Determine the (x, y) coordinate at the center of the cell enclosing the given text.  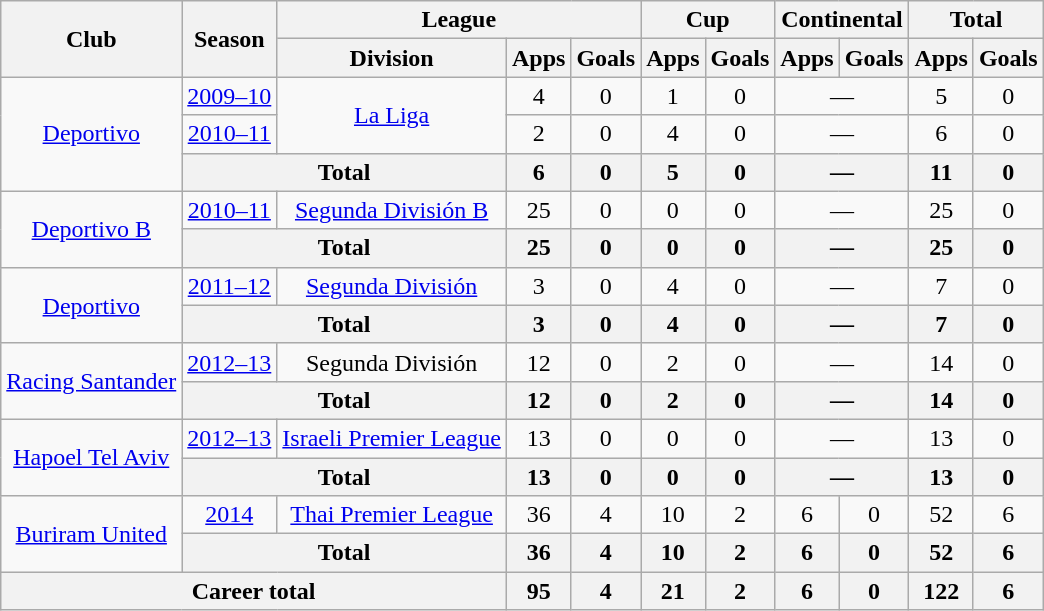
Deportivo B (92, 229)
Segunda División B (392, 210)
Cup (708, 20)
2009–10 (230, 96)
2014 (230, 515)
95 (538, 591)
2011–12 (230, 286)
La Liga (392, 115)
Racing Santander (92, 381)
122 (941, 591)
Buriram United (92, 534)
Career total (254, 591)
League (459, 20)
Israeli Premier League (392, 438)
Division (392, 58)
1 (673, 96)
Thai Premier League (392, 515)
21 (673, 591)
11 (941, 172)
Continental (842, 20)
Club (92, 39)
Hapoel Tel Aviv (92, 457)
Season (230, 39)
